Find where the given text appears and provide that cell's center as [x, y] coordinate. 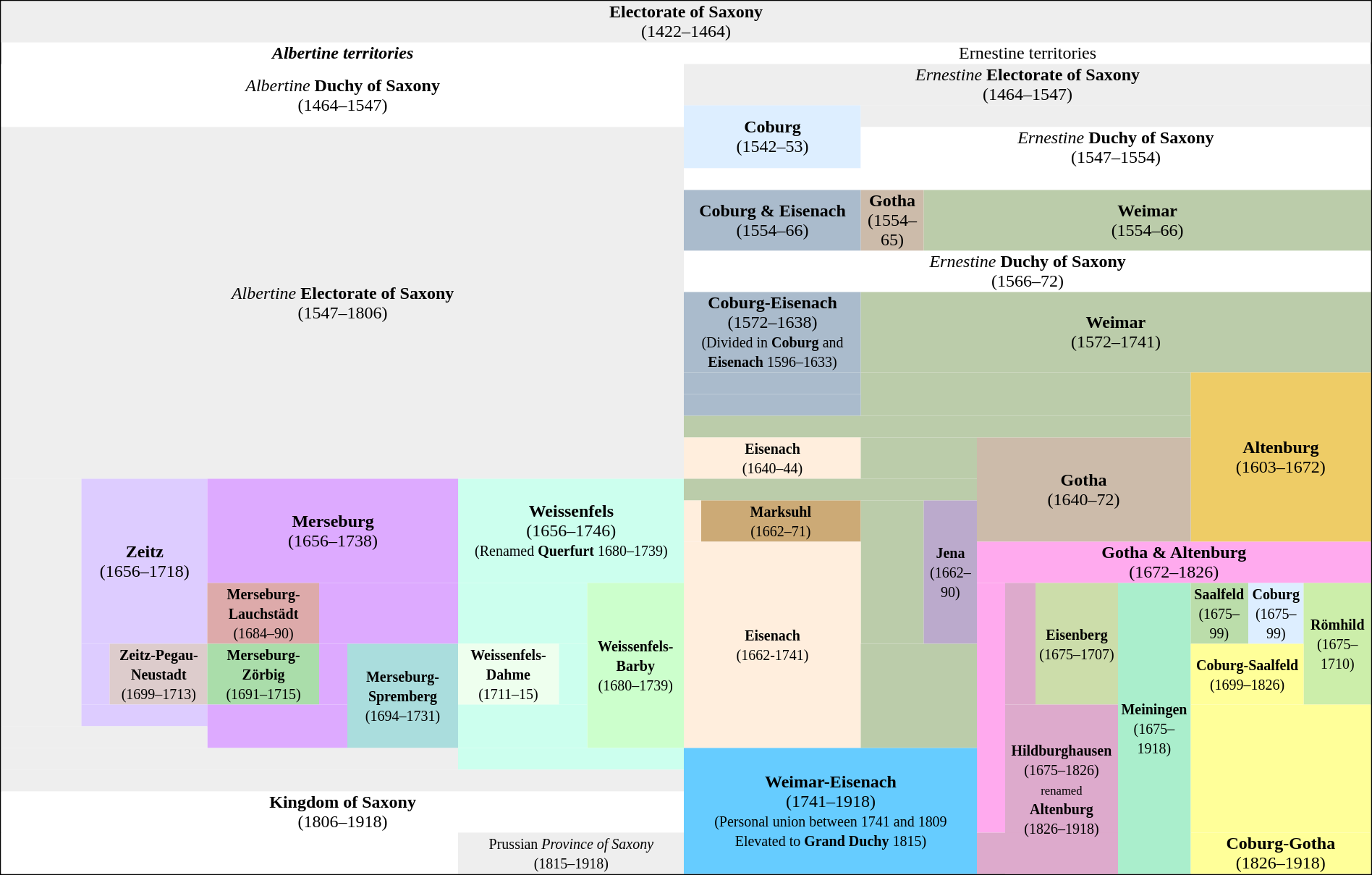
Ernestine Duchy of Saxony(1566–72) [1028, 271]
Coburg & Eisenach(1554–66) [773, 220]
Coburg-Saalfeld(1699–1826) [1248, 675]
Coburg-Gotha(1826–1918) [1281, 853]
Merseburg(1656–1738) [333, 531]
Coburg-Eisenach(1572–1638)(Divided in Coburg and Eisenach 1596–1633) [773, 333]
Weimar(1554–66) [1148, 220]
Albertine territories [343, 53]
Electorate of Saxony(1422–1464) [686, 22]
Altenburg(1603–1672) [1281, 457]
Kingdom of Saxony(1806–1918) [343, 812]
Hildburghausen(1675–1826) renamedAltenburg(1826–1918) [1062, 790]
Gotha(1640–72) [1084, 489]
Weissenfels-Barby(1680–1739) [635, 666]
Coburg(1542–53) [773, 138]
Prussian Province of Saxony(1815–1918) [572, 853]
Albertine Duchy of Saxony(1464–1547) [343, 96]
Merseburg-Zörbig(1691–1715) [263, 675]
Merseburg-Spremberg(1694–1731) [402, 696]
Weimar-Eisenach(1741–1918)(Personal union between 1741 and 1809Elevated to Grand Duchy 1815) [831, 811]
Meiningen(1675–1918) [1154, 729]
Gotha & Altenburg(1672–1826) [1174, 562]
Albertine Electorate of Saxony(1547–1806) [343, 303]
Ernestine territories [1028, 53]
Römhild(1675–1710) [1337, 644]
Weissenfels-Dahme(1711–15) [508, 675]
Jena(1662–90) [951, 572]
Weimar(1572–1741) [1116, 333]
Coburg(1675–99) [1276, 614]
Zeitz(1656–1718) [145, 562]
Ernestine Duchy of Saxony(1547–1554) [1116, 148]
Weissenfels(1656–1746)(Renamed Querfurt 1680–1739) [572, 531]
Ernestine Electorate of Saxony(1464–1547) [1028, 84]
Gotha(1554–65) [892, 220]
Eisenach(1662-1741) [773, 644]
Eisenberg(1675–1707) [1077, 644]
Marksuhl(1662–71) [780, 521]
Saalfeld(1675–99) [1219, 614]
Eisenach(1640–44) [773, 457]
Zeitz-Pegau-Neustadt(1699–1713) [159, 675]
Merseburg-Lauchstädt(1684–90) [263, 614]
